Determine the (x, y) coordinate at the center of the cell enclosing the given text.  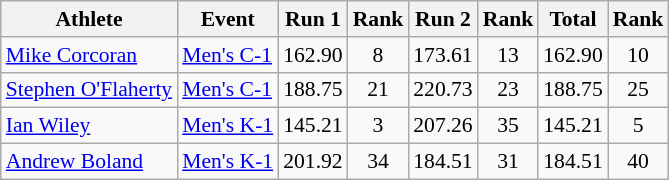
220.73 (442, 90)
173.61 (442, 55)
Mike Corcoran (89, 55)
10 (638, 55)
40 (638, 162)
Athlete (89, 19)
35 (508, 126)
Ian Wiley (89, 126)
Event (228, 19)
Andrew Boland (89, 162)
34 (378, 162)
3 (378, 126)
Run 1 (312, 19)
8 (378, 55)
31 (508, 162)
13 (508, 55)
Stephen O'Flaherty (89, 90)
Run 2 (442, 19)
23 (508, 90)
25 (638, 90)
201.92 (312, 162)
5 (638, 126)
21 (378, 90)
207.26 (442, 126)
Total (572, 19)
